Return (x, y) of the center of cell containing provided text 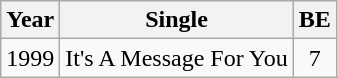
1999 (30, 58)
Year (30, 20)
It's A Message For You (176, 58)
Single (176, 20)
BE (314, 20)
7 (314, 58)
